Capture the cell that displays the provided text and extract its (x, y) central coordinate. 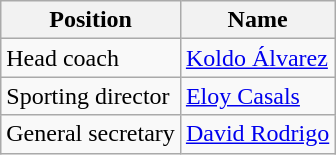
Head coach (91, 58)
Sporting director (91, 96)
Name (257, 20)
General secretary (91, 134)
Eloy Casals (257, 96)
Position (91, 20)
David Rodrigo (257, 134)
Koldo Álvarez (257, 58)
